Search for the cell housing the specified text and yield its (X, Y) center coordinate. 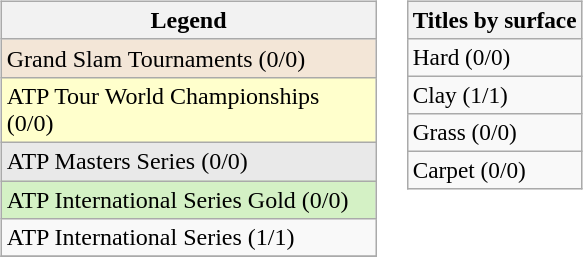
ATP International Series Gold (0/0) (188, 199)
Legend (188, 20)
Grass (0/0) (494, 133)
Titles by surface (494, 20)
ATP International Series (1/1) (188, 238)
Hard (0/0) (494, 57)
Carpet (0/0) (494, 171)
Clay (1/1) (494, 95)
Grand Slam Tournaments (0/0) (188, 58)
ATP Masters Series (0/0) (188, 161)
ATP Tour World Championships (0/0) (188, 110)
